Return [x, y] of the center of cell containing provided text 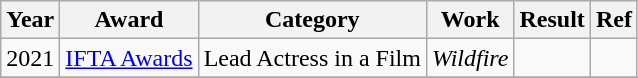
Wildfire [470, 58]
Year [30, 20]
Award [129, 20]
IFTA Awards [129, 58]
Work [470, 20]
Lead Actress in a Film [312, 58]
2021 [30, 58]
Result [552, 20]
Ref [614, 20]
Category [312, 20]
